Output the [X, Y] coordinate of the center of the cell containing the given text.  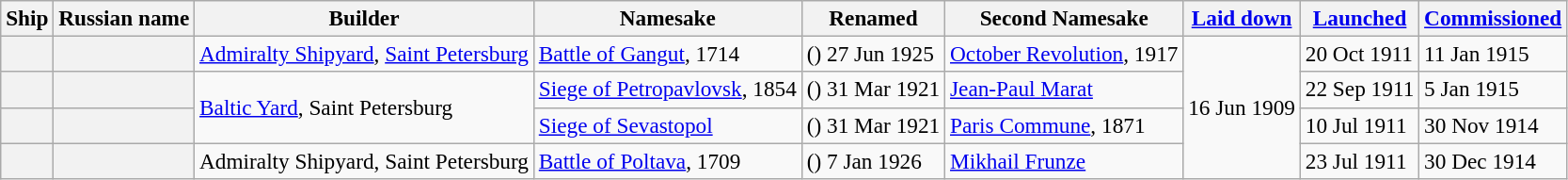
Battle of Gangut, 1714 [668, 54]
Namesake [668, 18]
Mikhail Frunze [1065, 160]
() 27 Jun 1925 [873, 54]
Commissioned [1494, 18]
16 Jun 1909 [1242, 107]
Launched [1359, 18]
23 Jul 1911 [1359, 160]
Russian name [124, 18]
5 Jan 1915 [1494, 90]
October Revolution, 1917 [1065, 54]
Builder [365, 18]
11 Jan 1915 [1494, 54]
Siege of Petropavlovsk, 1854 [668, 90]
20 Oct 1911 [1359, 54]
Second Namesake [1065, 18]
Paris Commune, 1871 [1065, 125]
10 Jul 1911 [1359, 125]
30 Dec 1914 [1494, 160]
Renamed [873, 18]
Battle of Poltava, 1709 [668, 160]
Jean-Paul Marat [1065, 90]
30 Nov 1914 [1494, 125]
Siege of Sevastopol [668, 125]
Ship [27, 18]
() 7 Jan 1926 [873, 160]
22 Sep 1911 [1359, 90]
Laid down [1242, 18]
Baltic Yard, Saint Petersburg [365, 107]
